Return [X, Y] of the center of cell containing provided text 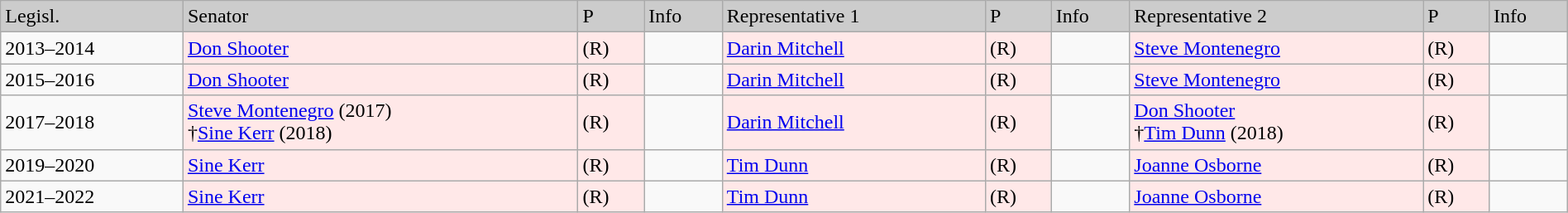
Senator [380, 17]
2019–2020 [93, 165]
Don Shooter†Tim Dunn (2018) [1277, 123]
2015–2016 [93, 80]
Representative 1 [853, 17]
2017–2018 [93, 123]
Representative 2 [1277, 17]
2013–2014 [93, 48]
Legisl. [93, 17]
2021–2022 [93, 196]
Steve Montenegro (2017)†Sine Kerr (2018) [380, 123]
